Find where the given text appears and provide that cell's center as (X, Y) coordinate. 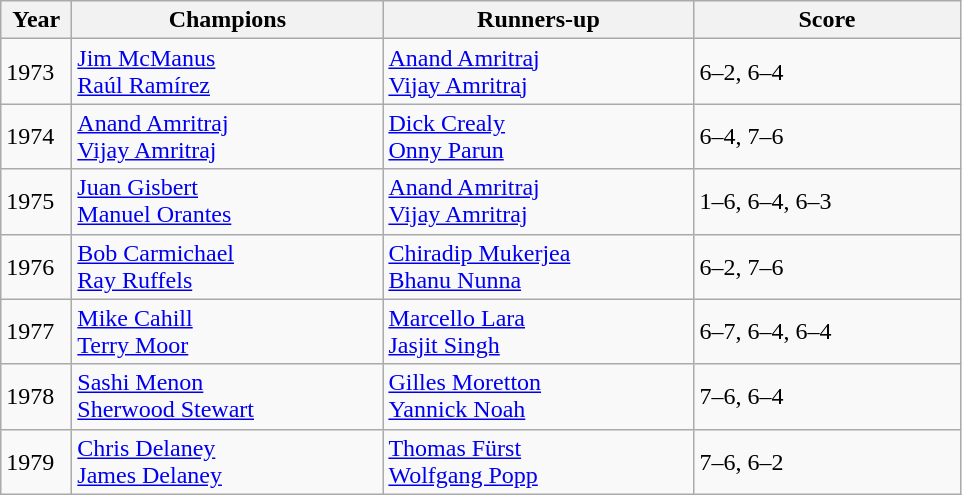
1979 (36, 462)
Thomas Fürst Wolfgang Popp (538, 462)
Chiradip Mukerjea Bhanu Nunna (538, 266)
Juan Gisbert Manuel Orantes (228, 202)
Sashi Menon Sherwood Stewart (228, 396)
Champions (228, 20)
Score (827, 20)
1975 (36, 202)
6–2, 7–6 (827, 266)
6–4, 7–6 (827, 136)
Chris Delaney James Delaney (228, 462)
7–6, 6–4 (827, 396)
7–6, 6–2 (827, 462)
Jim McManus Raúl Ramírez (228, 72)
1976 (36, 266)
6–2, 6–4 (827, 72)
1973 (36, 72)
6–7, 6–4, 6–4 (827, 332)
Mike Cahill Terry Moor (228, 332)
1–6, 6–4, 6–3 (827, 202)
1974 (36, 136)
Bob Carmichael Ray Ruffels (228, 266)
Runners-up (538, 20)
1978 (36, 396)
Gilles Moretton Yannick Noah (538, 396)
Marcello Lara Jasjit Singh (538, 332)
Dick Crealy Onny Parun (538, 136)
1977 (36, 332)
Year (36, 20)
